Determine the [x, y] coordinate at the center of the cell enclosing the given text.  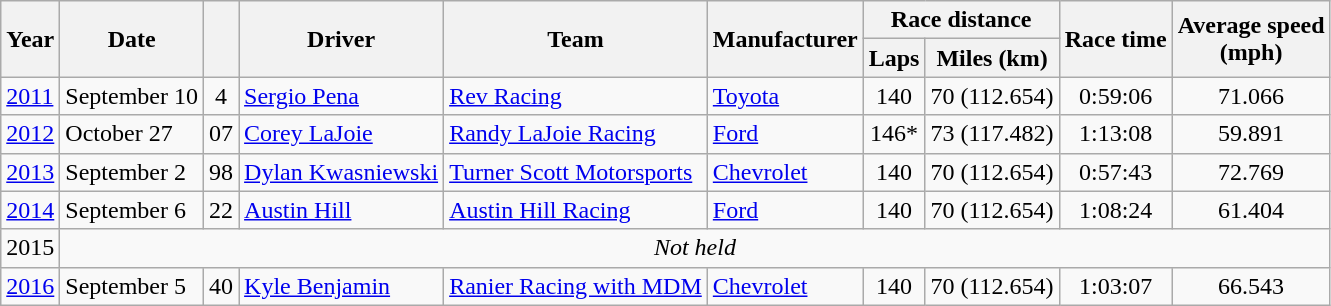
September 5 [132, 286]
Year [30, 39]
2013 [30, 172]
Randy LaJoie Racing [576, 134]
1:13:08 [1116, 134]
September 6 [132, 210]
Kyle Benjamin [342, 286]
Toyota [785, 96]
72.769 [1251, 172]
61.404 [1251, 210]
Not held [695, 248]
Corey LaJoie [342, 134]
Manufacturer [785, 39]
2011 [30, 96]
07 [222, 134]
1:03:07 [1116, 286]
Driver [342, 39]
Turner Scott Motorsports [576, 172]
Dylan Kwasniewski [342, 172]
40 [222, 286]
Average speed(mph) [1251, 39]
October 27 [132, 134]
Miles (km) [992, 58]
Team [576, 39]
2015 [30, 248]
59.891 [1251, 134]
Austin Hill Racing [576, 210]
September 10 [132, 96]
2012 [30, 134]
2014 [30, 210]
Austin Hill [342, 210]
4 [222, 96]
Sergio Pena [342, 96]
Laps [894, 58]
73 (117.482) [992, 134]
0:57:43 [1116, 172]
98 [222, 172]
Rev Racing [576, 96]
Race time [1116, 39]
Ranier Racing with MDM [576, 286]
Race distance [961, 20]
66.543 [1251, 286]
71.066 [1251, 96]
22 [222, 210]
1:08:24 [1116, 210]
Date [132, 39]
146* [894, 134]
2016 [30, 286]
0:59:06 [1116, 96]
September 2 [132, 172]
